For the text-containing cell, return its midpoint in (x, y) coordinate format. 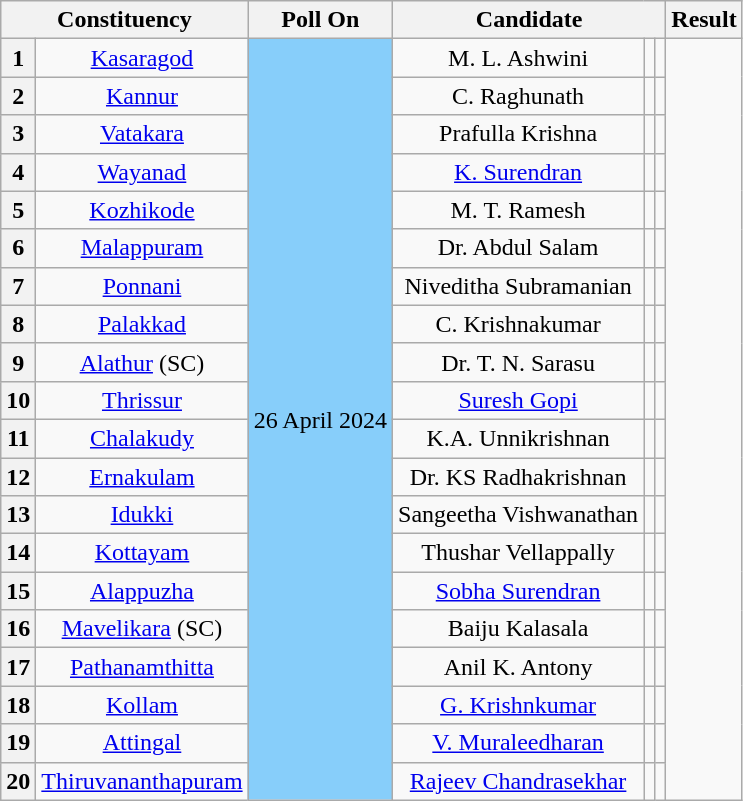
6 (18, 248)
Candidate (530, 20)
C. Raghunath (518, 96)
Thiruvananthapuram (142, 781)
Mavelikara (SC) (142, 629)
V. Muraleedharan (518, 743)
Vatakara (142, 134)
Poll On (320, 20)
Ernakulam (142, 477)
7 (18, 286)
Wayanad (142, 172)
Chalakudy (142, 438)
Baiju Kalasala (518, 629)
Dr. Abdul Salam (518, 248)
12 (18, 477)
17 (18, 667)
Malappuram (142, 248)
4 (18, 172)
1 (18, 58)
Alappuzha (142, 591)
Sangeetha Vishwanathan (518, 515)
Sobha Surendran (518, 591)
Alathur (SC) (142, 362)
Pathanamthitta (142, 667)
C. Krishnakumar (518, 324)
26 April 2024 (320, 420)
Kozhikode (142, 210)
Kasaragod (142, 58)
Result (704, 20)
16 (18, 629)
Prafulla Krishna (518, 134)
Anil K. Antony (518, 667)
Constituency (124, 20)
Thrissur (142, 400)
Idukki (142, 515)
Ponnani (142, 286)
Kannur (142, 96)
Kottayam (142, 553)
K.A. Unnikrishnan (518, 438)
M. T. Ramesh (518, 210)
2 (18, 96)
K. Surendran (518, 172)
11 (18, 438)
Dr. KS Radhakrishnan (518, 477)
Suresh Gopi (518, 400)
Kollam (142, 705)
Attingal (142, 743)
9 (18, 362)
Rajeev Chandrasekhar (518, 781)
19 (18, 743)
10 (18, 400)
15 (18, 591)
Palakkad (142, 324)
5 (18, 210)
14 (18, 553)
18 (18, 705)
Dr. T. N. Sarasu (518, 362)
M. L. Ashwini (518, 58)
20 (18, 781)
13 (18, 515)
3 (18, 134)
8 (18, 324)
G. Krishnkumar (518, 705)
Niveditha Subramanian (518, 286)
Thushar Vellappally (518, 553)
